Locate the cell with the specified text and output its [x, y] center coordinate. 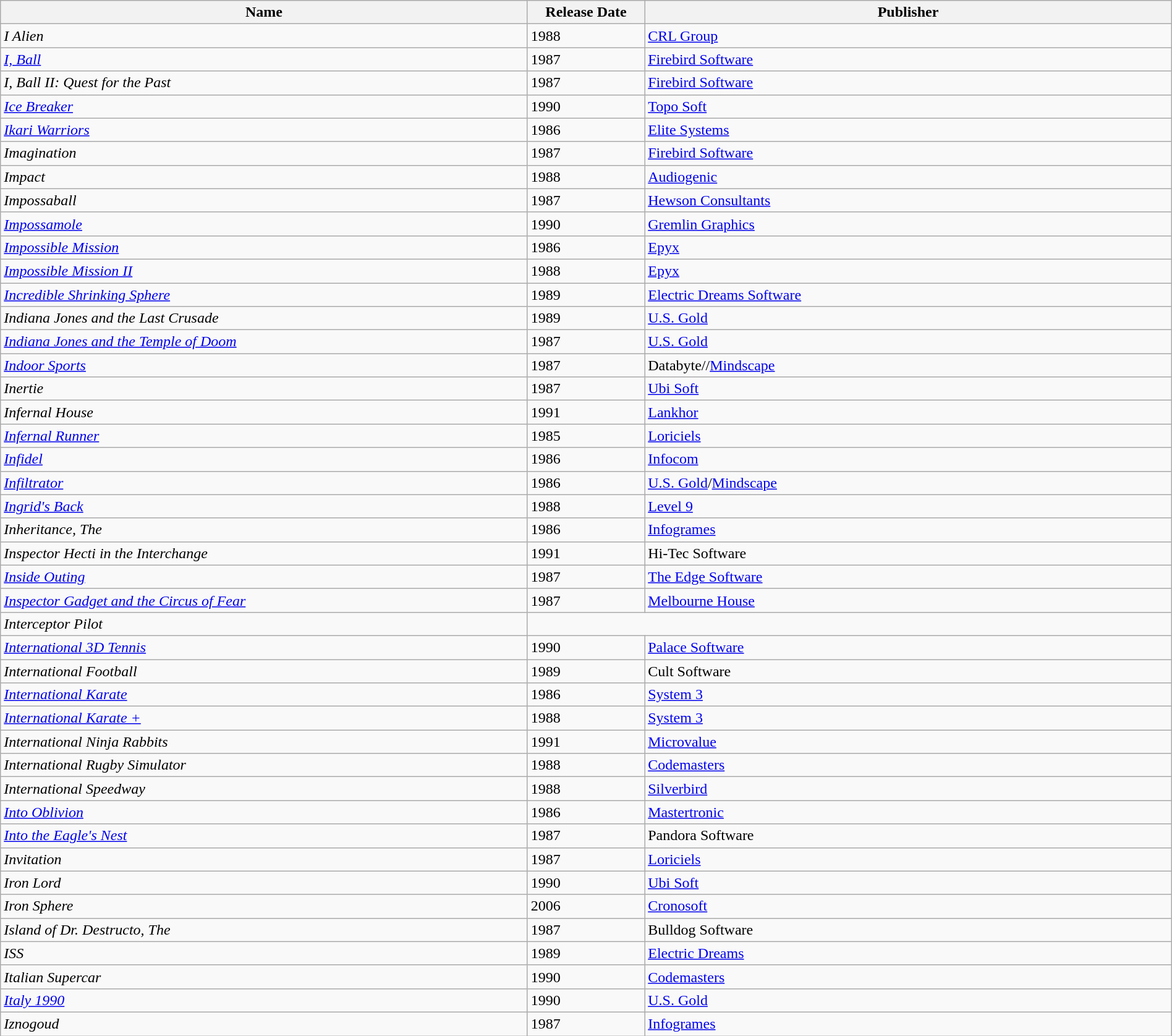
Topo Soft [909, 106]
Inspector Gadget and the Circus of Fear [265, 600]
Iznogoud [265, 1024]
Inside Outing [265, 577]
Melbourne House [909, 600]
Indoor Sports [265, 365]
Impossamole [265, 224]
Silverbird [909, 789]
Infiltrator [265, 483]
The Edge Software [909, 577]
Bulldog Software [909, 930]
International Karate + [265, 718]
Impossible Mission [265, 247]
International 3D Tennis [265, 647]
CRL Group [909, 36]
Infocom [909, 459]
Invitation [265, 859]
Cult Software [909, 671]
Impossible Mission II [265, 271]
Island of Dr. Destructo, The [265, 930]
Microvalue [909, 742]
I, Ball II: Quest for the Past [265, 83]
Cronosoft [909, 906]
Ingrid's Back [265, 506]
Mastertronic [909, 812]
Hi-Tec Software [909, 553]
Gremlin Graphics [909, 224]
Indiana Jones and the Last Crusade [265, 318]
I Alien [265, 36]
Incredible Shrinking Sphere [265, 295]
Inspector Hecti in the Interchange [265, 553]
Iron Sphere [265, 906]
1985 [586, 436]
Ikari Warriors [265, 130]
Lankhor [909, 412]
Inheritance, The [265, 530]
International Ninja Rabbits [265, 742]
International Speedway [265, 789]
Databyte//Mindscape [909, 365]
Indiana Jones and the Temple of Doom [265, 342]
Release Date [586, 12]
Italian Supercar [265, 977]
Electric Dreams [909, 953]
Publisher [909, 12]
Name [265, 12]
Imagination [265, 153]
Infernal Runner [265, 436]
Iron Lord [265, 883]
Interceptor Pilot [265, 624]
Pandora Software [909, 836]
ISS [265, 953]
Inertie [265, 389]
Hewson Consultants [909, 200]
Into Oblivion [265, 812]
Italy 1990 [265, 1000]
Electric Dreams Software [909, 295]
Palace Software [909, 647]
Level 9 [909, 506]
2006 [586, 906]
International Rugby Simulator [265, 765]
Ice Breaker [265, 106]
Elite Systems [909, 130]
Infernal House [265, 412]
Impact [265, 177]
Into the Eagle's Nest [265, 836]
Impossaball [265, 200]
Infidel [265, 459]
Audiogenic [909, 177]
U.S. Gold/Mindscape [909, 483]
International Football [265, 671]
I, Ball [265, 59]
International Karate [265, 695]
